Identify which cell holds the provided text, then report its [X, Y] central coordinate. 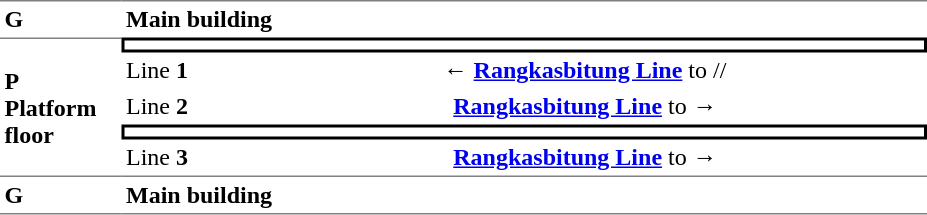
Line 1 [183, 70]
← Rangkasbitung Line to // [585, 70]
Line 2 [183, 106]
Line 3 [183, 159]
PPlatform floor [61, 108]
